Identify which cell holds the provided text, then report its (x, y) central coordinate. 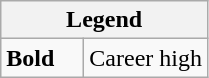
Career high (146, 58)
Legend (104, 20)
Bold (42, 58)
